Return [x, y] of the center of cell containing provided text 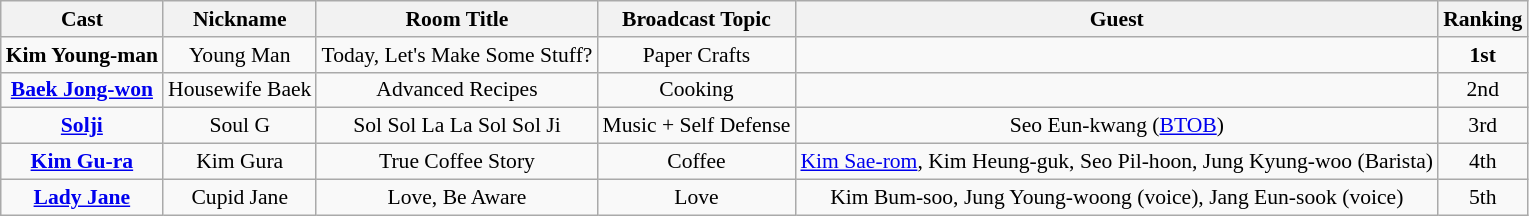
5th [1482, 197]
4th [1482, 162]
Music + Self Defense [696, 126]
Kim Gu-ra [82, 162]
True Coffee Story [456, 162]
Paper Crafts [696, 55]
Love [696, 197]
Today, Let's Make Some Stuff? [456, 55]
Ranking [1482, 19]
Sol Sol La La Sol Sol Ji [456, 126]
Soul G [240, 126]
Seo Eun-kwang (BTOB) [1116, 126]
Advanced Recipes [456, 90]
Housewife Baek [240, 90]
Room Title [456, 19]
Kim Bum-soo, Jung Young-woong (voice), Jang Eun-sook (voice) [1116, 197]
Solji [82, 126]
Cupid Jane [240, 197]
Young Man [240, 55]
Cast [82, 19]
Broadcast Topic [696, 19]
Baek Jong-won [82, 90]
Kim Sae-rom, Kim Heung-guk, Seo Pil-hoon, Jung Kyung-woo (Barista) [1116, 162]
1st [1482, 55]
Lady Jane [82, 197]
Coffee [696, 162]
3rd [1482, 126]
Nickname [240, 19]
Love, Be Aware [456, 197]
Kim Gura [240, 162]
2nd [1482, 90]
Cooking [696, 90]
Kim Young-man [82, 55]
Guest [1116, 19]
